Search for the cell housing the specified text and yield its (x, y) center coordinate. 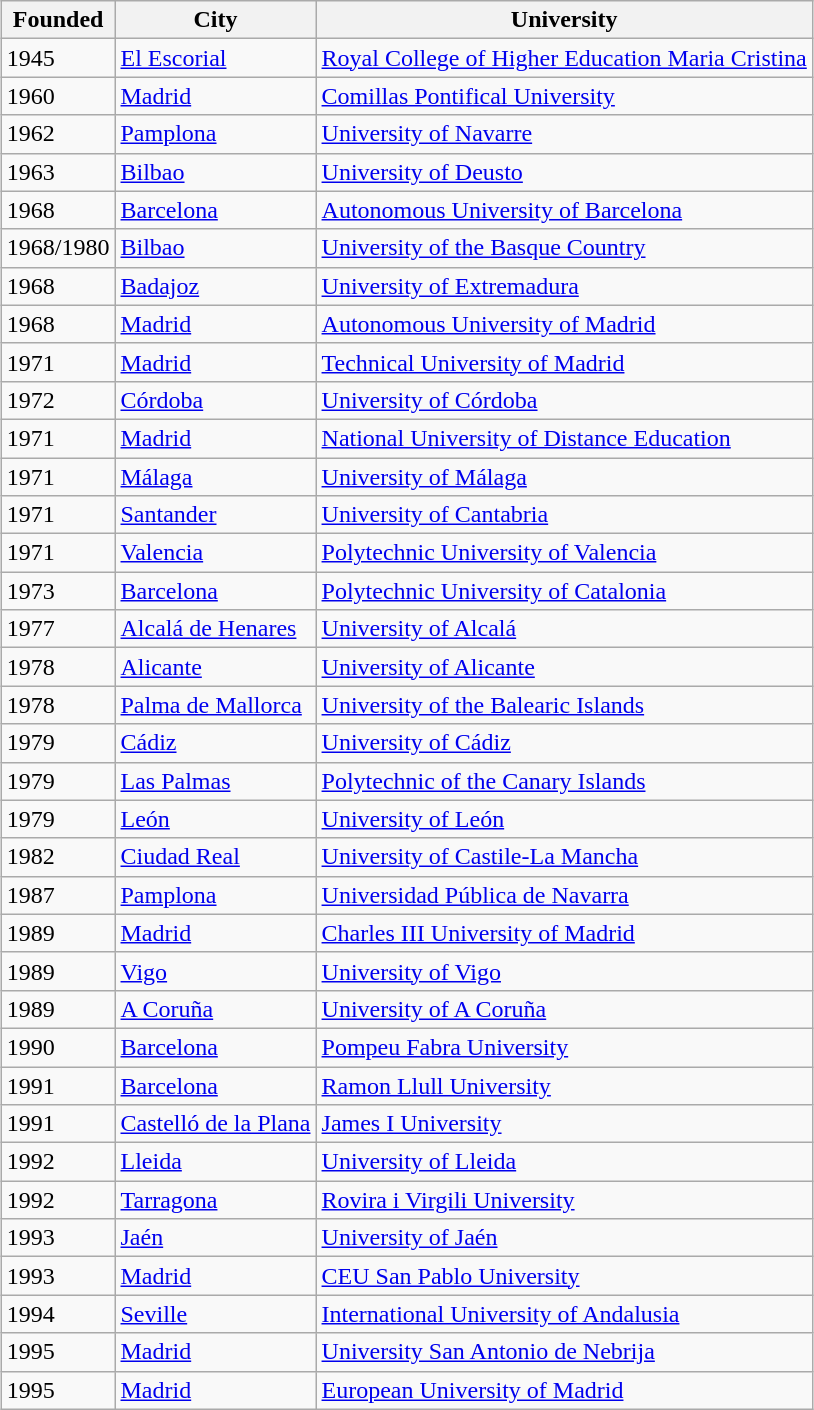
Rovira i Virgili University (564, 1200)
Autonomous University of Barcelona (564, 210)
University of the Basque Country (564, 248)
International University of Andalusia (564, 1314)
Valencia (216, 553)
University of Navarre (564, 134)
A Coruña (216, 1009)
University San Antonio de Nebrija (564, 1352)
Polytechnic of the Canary Islands (564, 781)
Lleida (216, 1162)
Badajoz (216, 286)
University of Alicante (564, 667)
1987 (58, 895)
University of León (564, 819)
Pompeu Fabra University (564, 1047)
University of Alcalá (564, 629)
1990 (58, 1047)
Technical University of Madrid (564, 362)
1963 (58, 172)
University of Vigo (564, 971)
Universidad Pública de Navarra (564, 895)
1968/1980 (58, 248)
1962 (58, 134)
1973 (58, 591)
Castelló de la Plana (216, 1124)
University (564, 20)
Tarragona (216, 1200)
Autonomous University of Madrid (564, 324)
CEU San Pablo University (564, 1276)
University of Cádiz (564, 743)
National University of Distance Education (564, 438)
El Escorial (216, 58)
University of Lleida (564, 1162)
León (216, 819)
Polytechnic University of Valencia (564, 553)
Polytechnic University of Catalonia (564, 591)
Charles III University of Madrid (564, 933)
Málaga (216, 477)
Ramon Llull University (564, 1085)
Comillas Pontifical University (564, 96)
Santander (216, 515)
City (216, 20)
University of Cantabria (564, 515)
1994 (58, 1314)
Cádiz (216, 743)
Alcalá de Henares (216, 629)
1960 (58, 96)
University of Jaén (564, 1238)
Founded (58, 20)
1945 (58, 58)
University of Deusto (564, 172)
Jaén (216, 1238)
James I University (564, 1124)
1977 (58, 629)
University of Extremadura (564, 286)
1982 (58, 857)
University of Córdoba (564, 400)
Ciudad Real (216, 857)
Seville (216, 1314)
University of the Balearic Islands (564, 705)
1972 (58, 400)
Vigo (216, 971)
Alicante (216, 667)
University of A Coruña (564, 1009)
European University of Madrid (564, 1390)
University of Málaga (564, 477)
Palma de Mallorca (216, 705)
Córdoba (216, 400)
University of Castile-La Mancha (564, 857)
Royal College of Higher Education Maria Cristina (564, 58)
Las Palmas (216, 781)
